Return the [X, Y] coordinate for the center point of the cell that contains the specified text.  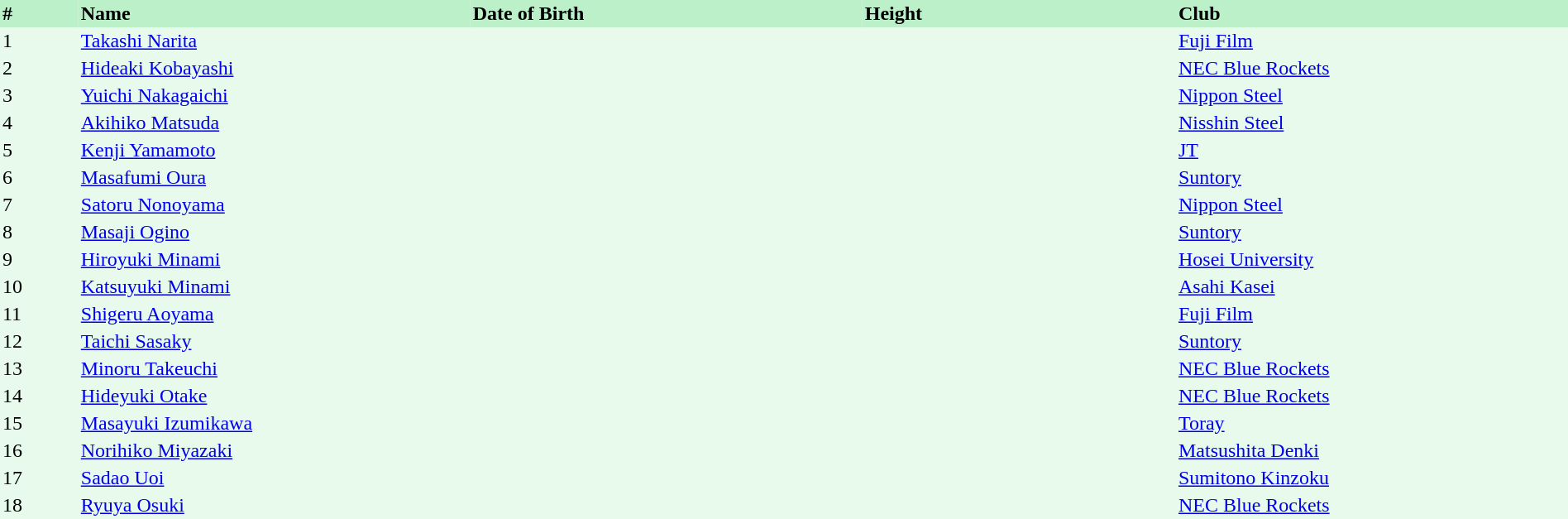
3 [40, 96]
Masafumi Oura [275, 177]
Hideaki Kobayashi [275, 68]
14 [40, 396]
2 [40, 68]
8 [40, 232]
Nisshin Steel [1372, 123]
Ryuya Osuki [275, 505]
17 [40, 478]
6 [40, 177]
Sumitono Kinzoku [1372, 478]
15 [40, 424]
Norihiko Miyazaki [275, 450]
Taichi Sasaky [275, 341]
Asahi Kasei [1372, 286]
Hosei University [1372, 260]
1 [40, 41]
Hideyuki Otake [275, 396]
Shigeru Aoyama [275, 315]
Masayuki Izumikawa [275, 424]
5 [40, 151]
11 [40, 315]
Matsushita Denki [1372, 450]
Akihiko Matsuda [275, 123]
Takashi Narita [275, 41]
12 [40, 341]
4 [40, 123]
10 [40, 286]
# [40, 13]
7 [40, 205]
16 [40, 450]
Club [1372, 13]
Masaji Ogino [275, 232]
Sadao Uoi [275, 478]
Height [1019, 13]
18 [40, 505]
Minoru Takeuchi [275, 369]
Toray [1372, 424]
Date of Birth [667, 13]
Name [275, 13]
9 [40, 260]
Hiroyuki Minami [275, 260]
Katsuyuki Minami [275, 286]
Kenji Yamamoto [275, 151]
Satoru Nonoyama [275, 205]
Yuichi Nakagaichi [275, 96]
13 [40, 369]
JT [1372, 151]
